From the cell containing the given text, extract its center point as [X, Y] coordinate. 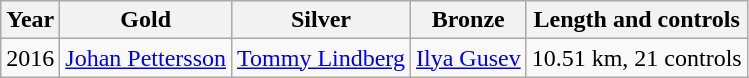
Tommy Lindberg [322, 58]
Johan Pettersson [146, 58]
Silver [322, 20]
2016 [30, 58]
Bronze [468, 20]
10.51 km, 21 controls [636, 58]
Ilya Gusev [468, 58]
Year [30, 20]
Length and controls [636, 20]
Gold [146, 20]
